Identify which cell holds the provided text, then report its [X, Y] central coordinate. 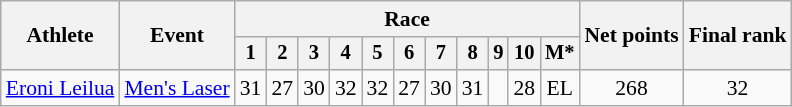
3 [314, 54]
4 [346, 54]
8 [473, 54]
7 [441, 54]
6 [409, 54]
Net points [631, 36]
Eroni Leilua [60, 88]
1 [251, 54]
M* [560, 54]
268 [631, 88]
Final rank [738, 36]
Men's Laser [176, 88]
Race [408, 19]
Athlete [60, 36]
10 [524, 54]
28 [524, 88]
EL [560, 88]
Event [176, 36]
9 [498, 54]
5 [378, 54]
2 [282, 54]
